Return the (X, Y) coordinate for the center point of the cell that contains the specified text.  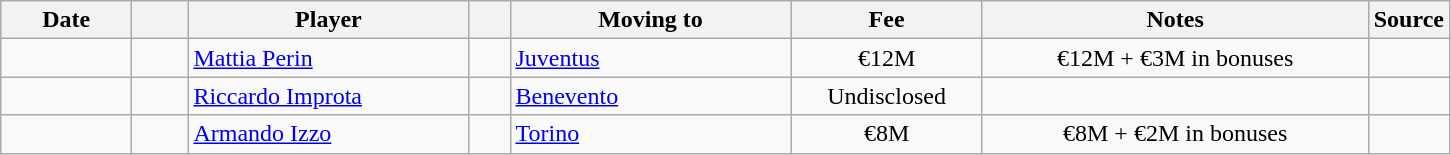
Riccardo Improta (328, 96)
Torino (650, 134)
Benevento (650, 96)
Player (328, 20)
Mattia Perin (328, 58)
€12M + €3M in bonuses (1175, 58)
Armando Izzo (328, 134)
Source (1408, 20)
Juventus (650, 58)
Date (66, 20)
Notes (1175, 20)
Undisclosed (886, 96)
Moving to (650, 20)
€8M + €2M in bonuses (1175, 134)
€8M (886, 134)
Fee (886, 20)
€12M (886, 58)
